Extract the (X, Y) coordinate from the center of the cell holding the provided text.  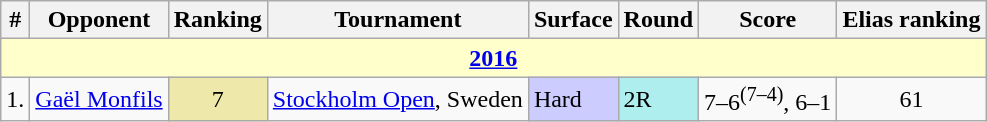
Surface (573, 20)
Round (658, 20)
Tournament (398, 20)
Elias ranking (912, 20)
Score (768, 20)
7 (218, 100)
61 (912, 100)
Opponent (99, 20)
Ranking (218, 20)
Stockholm Open, Sweden (398, 100)
2R (658, 100)
7–6(7–4), 6–1 (768, 100)
Hard (573, 100)
# (16, 20)
1. (16, 100)
2016 (494, 58)
Gaël Monfils (99, 100)
